From the cell containing the given text, extract its center point as (X, Y) coordinate. 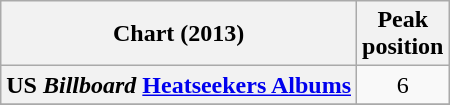
Peakposition (403, 34)
Chart (2013) (179, 34)
6 (403, 85)
US Billboard Heatseekers Albums (179, 85)
